Scan for the cell matching the given text and deliver its (x, y) coordinate at center. 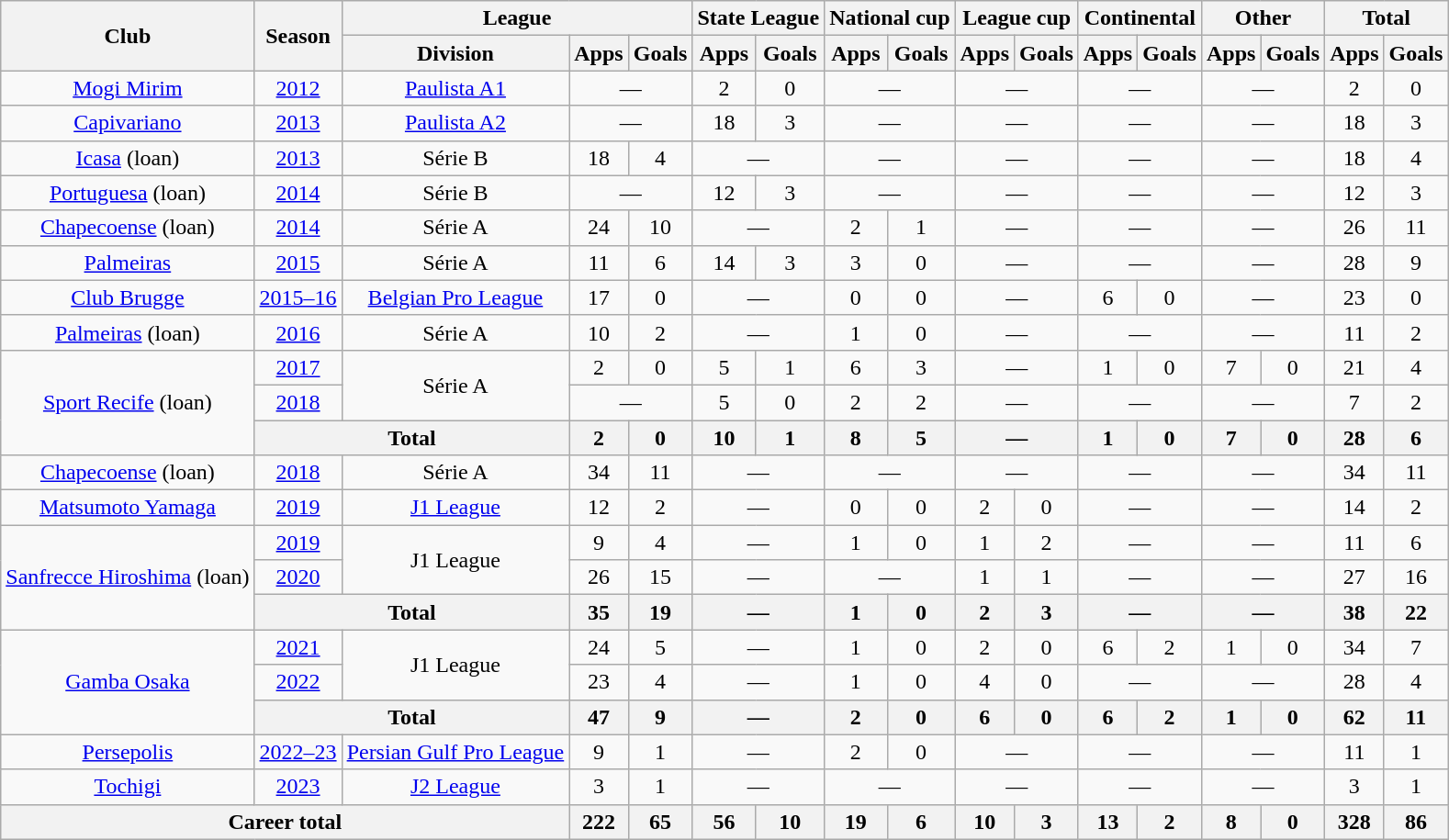
35 (599, 612)
2022–23 (298, 752)
16 (1416, 577)
Career total (285, 822)
328 (1354, 822)
2021 (298, 647)
2015–16 (298, 297)
League (517, 18)
27 (1354, 577)
62 (1354, 717)
Mogi Mirim (128, 88)
Tochigi (128, 787)
Persepolis (128, 752)
56 (724, 822)
2016 (298, 332)
Belgian Pro League (455, 297)
17 (599, 297)
15 (660, 577)
Icasa (loan) (128, 158)
21 (1354, 367)
22 (1416, 612)
Portuguesa (loan) (128, 193)
Matsumoto Yamaga (128, 508)
2012 (298, 88)
86 (1416, 822)
Palmeiras (128, 263)
Paulista A1 (455, 88)
Sanfrecce Hiroshima (loan) (128, 577)
Palmeiras (loan) (128, 332)
38 (1354, 612)
222 (599, 822)
Club Brugge (128, 297)
Gamba Osaka (128, 682)
Club (128, 36)
Capivariano (128, 123)
13 (1107, 822)
Persian Gulf Pro League (455, 752)
2023 (298, 787)
Paulista A2 (455, 123)
65 (660, 822)
J2 League (455, 787)
Division (455, 53)
Sport Recife (loan) (128, 402)
2017 (298, 367)
State League (758, 18)
47 (599, 717)
2020 (298, 577)
Season (298, 36)
League cup (1017, 18)
National cup (890, 18)
2022 (298, 682)
Other (1263, 18)
Continental (1140, 18)
2015 (298, 263)
